Pinpoint the cell where the given text exists, returning its [x, y] midpoint coordinate. 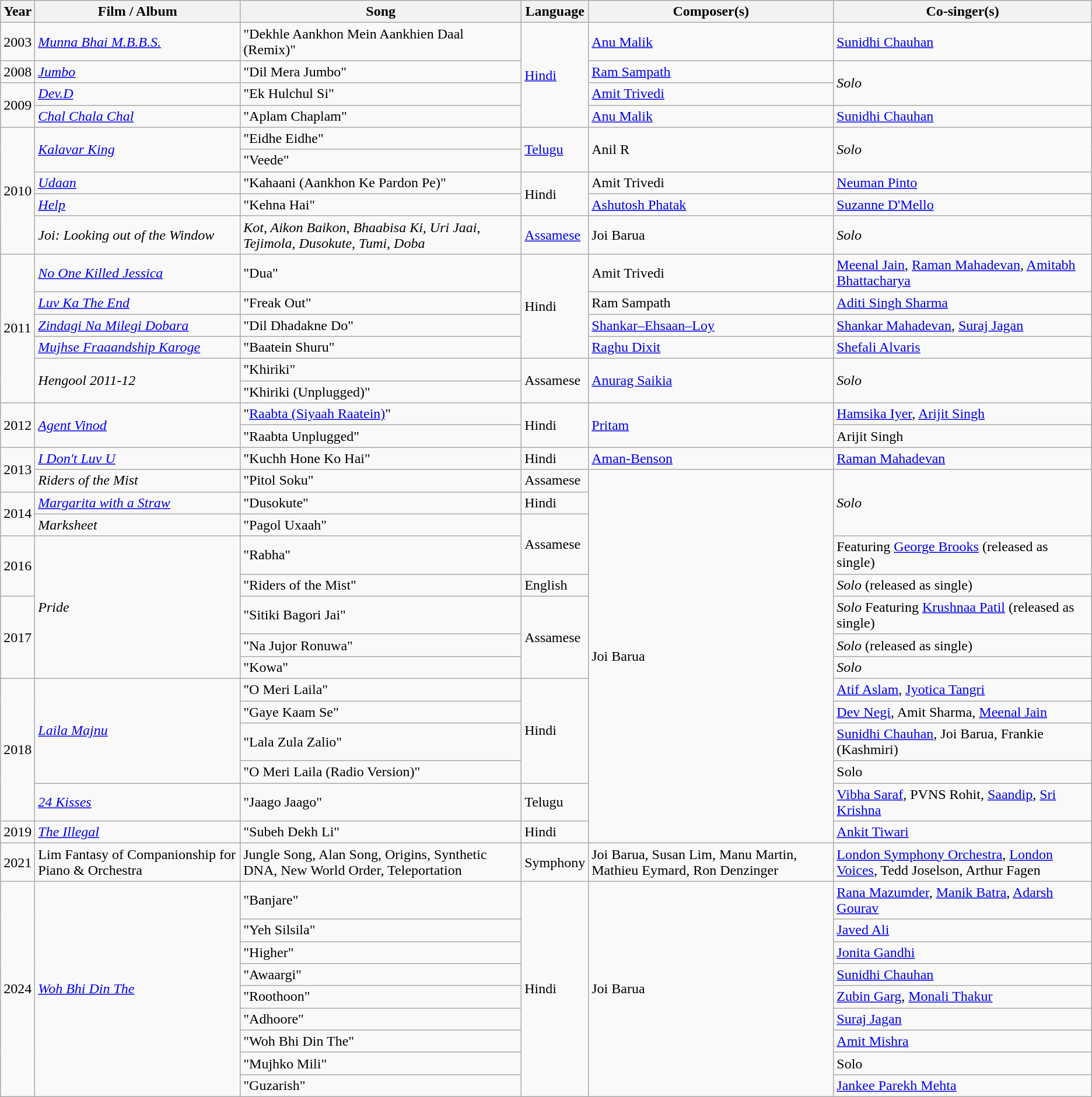
2019 [17, 832]
"Na Jujor Ronuwa" [381, 645]
Pritam [711, 425]
Zindagi Na Milegi Dobara [138, 325]
Margarita with a Straw [138, 503]
Meenal Jain, Raman Mahadevan, Amitabh Bhattacharya [963, 273]
"Guzarish" [381, 1085]
Year [17, 12]
Kot, Aikon Baikon, Bhaabisa Ki, Uri Jaai, Tejimola, Dusokute, Tumi, Doba [381, 234]
Zubin Garg, Monali Thakur [963, 997]
2017 [17, 637]
Aman-Benson [711, 458]
"Mujhko Mili" [381, 1063]
"Roothoon" [381, 997]
Hengool 2011-12 [138, 381]
Chal Chala Chal [138, 116]
2008 [17, 72]
Featuring George Brooks (released as single) [963, 555]
Agent Vinod [138, 425]
2012 [17, 425]
Composer(s) [711, 12]
2016 [17, 566]
"Dil Dhadakne Do" [381, 325]
Anil R [711, 149]
2011 [17, 328]
Shefali Alvaris [963, 348]
Shankar Mahadevan, Suraj Jagan [963, 325]
Dev.D [138, 94]
Ashutosh Phatak [711, 205]
Film / Album [138, 12]
Woh Bhi Din The [138, 989]
Raman Mahadevan [963, 458]
"Pagol Uxaah" [381, 525]
Symphony [555, 862]
Aditi Singh Sharma [963, 303]
Pride [138, 607]
Suzanne D'Mello [963, 205]
"Aplam Chaplam" [381, 116]
Neuman Pinto [963, 183]
Joi Barua, Susan Lim, Manu Martin, Mathieu Eymard, Ron Denzinger [711, 862]
Jumbo [138, 72]
Jungle Song, Alan Song, Origins, Synthetic DNA, New World Order, Teleportation [381, 862]
"Yeh Silsila" [381, 930]
Mujhse Fraaandship Karoge [138, 348]
"Dil Mera Jumbo" [381, 72]
2024 [17, 989]
"Adhoore" [381, 1019]
Javed Ali [963, 930]
London Symphony Orchestra, London Voices, Tedd Joselson, Arthur Fagen [963, 862]
Riders of the Mist [138, 481]
Language [555, 12]
No One Killed Jessica [138, 273]
Arijit Singh [963, 436]
"Lala Zula Zalio" [381, 742]
Munna Bhai M.B.B.S. [138, 42]
"Eidhe Eidhe" [381, 138]
Song [381, 12]
"Riders of the Mist" [381, 585]
Ankit Tiwari [963, 832]
Solo Featuring Krushnaa Patil (released as single) [963, 615]
"Freak Out" [381, 303]
"Gaye Kaam Se" [381, 712]
Rana Mazumder, Manik Batra, Adarsh Gourav [963, 900]
Joi: Looking out of the Window [138, 234]
Dev Negi, Amit Sharma, Meenal Jain [963, 712]
"Kowa" [381, 667]
The Illegal [138, 832]
Kalavar King [138, 149]
Shankar–Ehsaan–Loy [711, 325]
2014 [17, 514]
"Kahaani (Aankhon Ke Pardon Pe)" [381, 183]
"Khiriki (Unplugged)" [381, 392]
"Pitol Soku" [381, 481]
Suraj Jagan [963, 1019]
Jonita Gandhi [963, 952]
"Subeh Dekh Li" [381, 832]
2018 [17, 749]
Lim Fantasy of Companionship for Piano & Orchestra [138, 862]
Atif Aslam, Jyotica Tangri [963, 689]
Jankee Parekh Mehta [963, 1085]
"Higher" [381, 952]
2010 [17, 190]
"Kehna Hai" [381, 205]
"Sitiki Bagori Jai" [381, 615]
"Banjare" [381, 900]
Sunidhi Chauhan, Joi Barua, Frankie (Kashmiri) [963, 742]
"O Meri Laila" [381, 689]
"Kuchh Hone Ko Hai" [381, 458]
Hamsika Iyer, Arijit Singh [963, 414]
Co-singer(s) [963, 12]
2003 [17, 42]
"Rabha" [381, 555]
"O Meri Laila (Radio Version)" [381, 772]
"Dua" [381, 273]
"Ek Hulchul Si" [381, 94]
Laila Majnu [138, 730]
"Veede" [381, 160]
Vibha Saraf, PVNS Rohit, Saandip, Sri Krishna [963, 802]
"Khiriki" [381, 370]
Help [138, 205]
Anurag Saikia [711, 381]
2021 [17, 862]
Marksheet [138, 525]
2013 [17, 469]
I Don't Luv U [138, 458]
"Jaago Jaago" [381, 802]
Raghu Dixit [711, 348]
"Awaargi" [381, 975]
"Raabta (Siyaah Raatein)" [381, 414]
English [555, 585]
"Baatein Shuru" [381, 348]
"Raabta Unplugged" [381, 436]
Luv Ka The End [138, 303]
2009 [17, 105]
"Dekhle Aankhon Mein Aankhien Daal (Remix)" [381, 42]
"Dusokute" [381, 503]
Udaan [138, 183]
Amit Mishra [963, 1041]
24 Kisses [138, 802]
"Woh Bhi Din The" [381, 1041]
